Search for the cell housing the specified text and yield its [x, y] center coordinate. 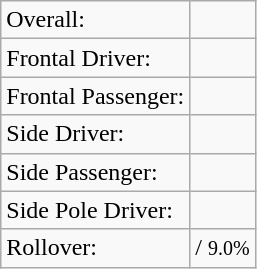
Frontal Driver: [96, 58]
Rollover: [96, 248]
Frontal Passenger: [96, 96]
Overall: [96, 20]
Side Pole Driver: [96, 210]
Side Passenger: [96, 172]
/ 9.0% [222, 248]
Side Driver: [96, 134]
